Return the [x, y] coordinate for the center point of the cell that contains the specified text.  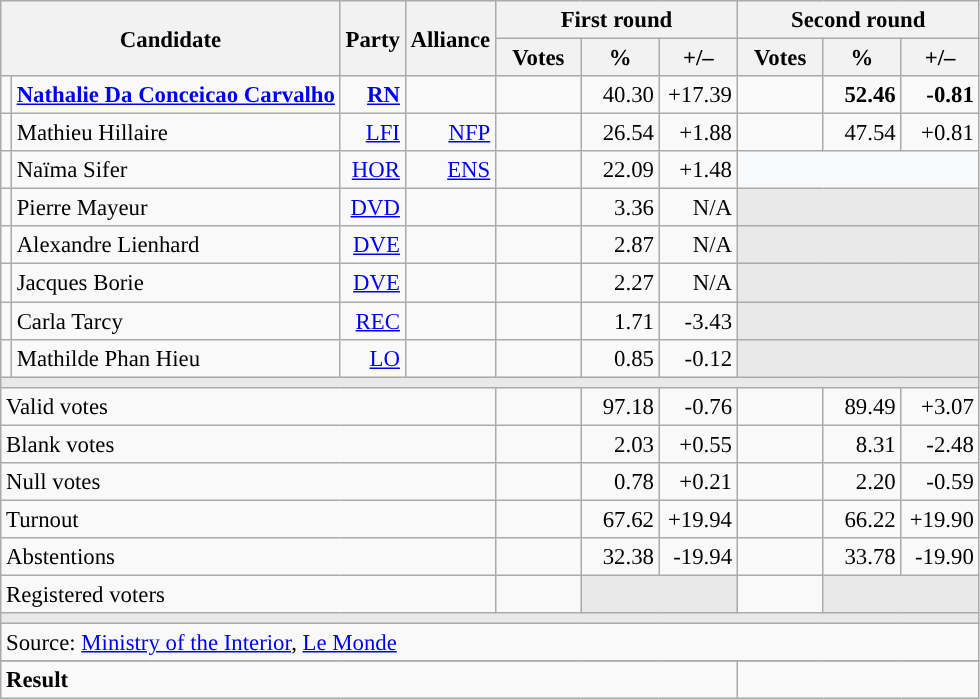
NFP [450, 133]
+0.55 [698, 444]
+19.94 [698, 519]
26.54 [620, 133]
1.71 [620, 321]
Result [370, 680]
32.38 [620, 557]
-3.43 [698, 321]
Registered voters [248, 594]
+1.48 [698, 170]
2.27 [620, 283]
Pierre Mayeur [176, 208]
LO [372, 358]
-0.12 [698, 358]
-19.94 [698, 557]
Mathieu Hillaire [176, 133]
Alliance [450, 38]
-0.59 [940, 482]
+0.81 [940, 133]
HOR [372, 170]
3.36 [620, 208]
22.09 [620, 170]
0.85 [620, 358]
First round [617, 20]
Carla Tarcy [176, 321]
-0.76 [698, 406]
Alexandre Lienhard [176, 245]
Jacques Borie [176, 283]
-0.81 [940, 95]
Abstentions [248, 557]
LFI [372, 133]
ENS [450, 170]
+17.39 [698, 95]
97.18 [620, 406]
Second round [858, 20]
2.87 [620, 245]
REC [372, 321]
Blank votes [248, 444]
Candidate [170, 38]
-2.48 [940, 444]
2.20 [862, 482]
Null votes [248, 482]
8.31 [862, 444]
2.03 [620, 444]
89.49 [862, 406]
+19.90 [940, 519]
Valid votes [248, 406]
Source: Ministry of the Interior, Le Monde [490, 643]
RN [372, 95]
Naïma Sifer [176, 170]
40.30 [620, 95]
-19.90 [940, 557]
0.78 [620, 482]
DVD [372, 208]
Turnout [248, 519]
+3.07 [940, 406]
67.62 [620, 519]
+0.21 [698, 482]
52.46 [862, 95]
Mathilde Phan Hieu [176, 358]
Nathalie Da Conceicao Carvalho [176, 95]
47.54 [862, 133]
66.22 [862, 519]
Party [372, 38]
+1.88 [698, 133]
33.78 [862, 557]
